Extract the [x, y] coordinate from the center of the cell holding the provided text.  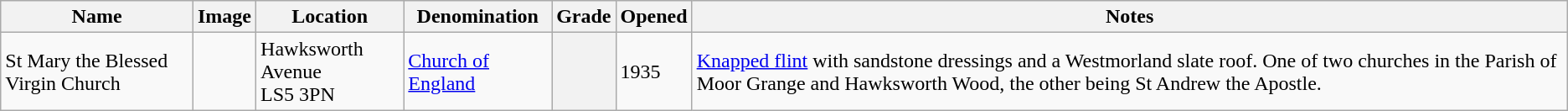
Grade [584, 17]
St Mary the Blessed Virgin Church [97, 71]
1935 [653, 71]
Hawksworth AvenueLS5 3PN [330, 71]
Location [330, 17]
Image [224, 17]
Opened [653, 17]
Denomination [477, 17]
Notes [1129, 17]
Church of England [477, 71]
Name [97, 17]
